Return (X, Y) of the center of cell containing provided text 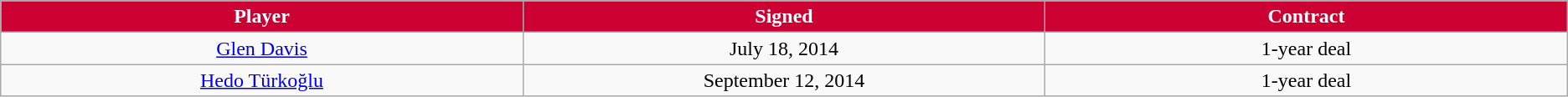
July 18, 2014 (784, 48)
Contract (1307, 17)
Hedo Türkoğlu (261, 80)
Signed (784, 17)
Glen Davis (261, 48)
September 12, 2014 (784, 80)
Player (261, 17)
